Return [x, y] of the center of cell containing provided text 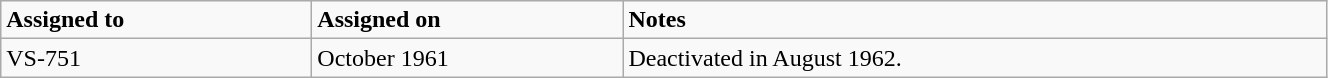
Assigned to [156, 20]
VS-751 [156, 58]
Notes [975, 20]
Deactivated in August 1962. [975, 58]
Assigned on [468, 20]
October 1961 [468, 58]
